Output the (X, Y) coordinate of the center of the cell containing the given text.  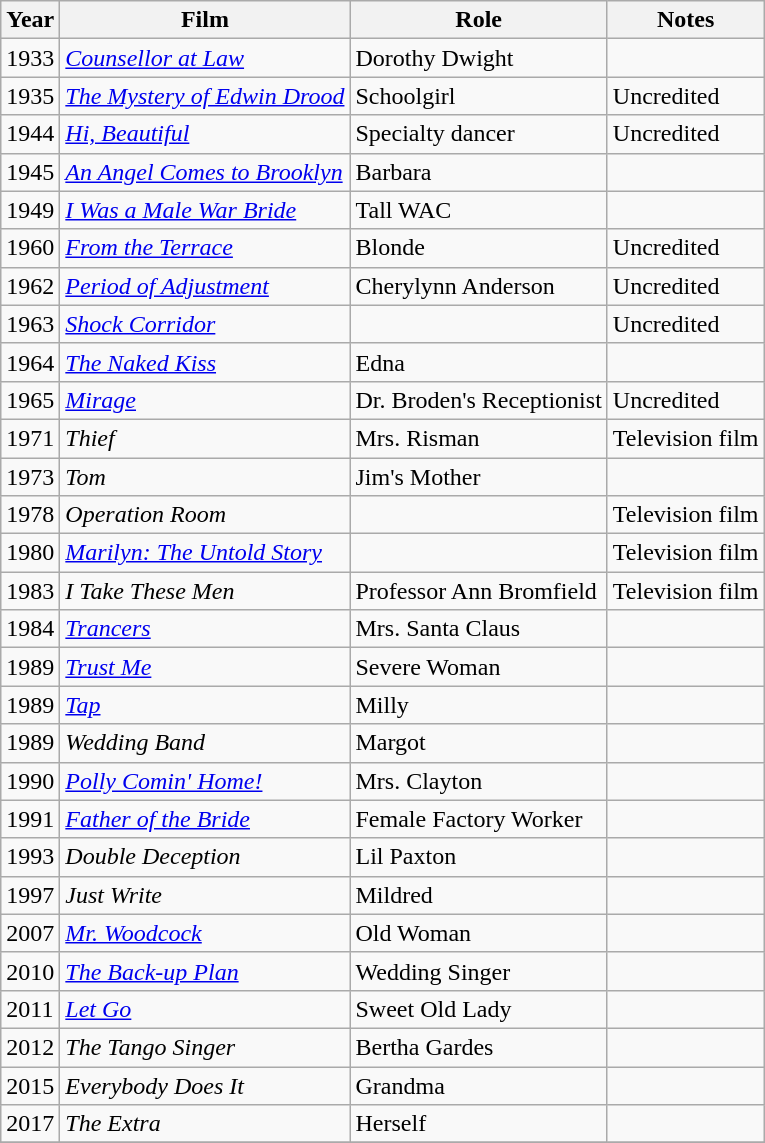
Marilyn: The Untold Story (205, 553)
1933 (30, 58)
Mrs. Risman (478, 438)
Grandma (478, 1085)
The Mystery of Edwin Drood (205, 96)
Year (30, 20)
1973 (30, 477)
Dr. Broden's Receptionist (478, 400)
2017 (30, 1124)
From the Terrace (205, 248)
Father of the Bride (205, 819)
Film (205, 20)
I Was a Male War Bride (205, 210)
Mildred (478, 895)
1980 (30, 553)
I Take These Men (205, 591)
1935 (30, 96)
Mrs. Santa Claus (478, 629)
Margot (478, 743)
Wedding Singer (478, 971)
Milly (478, 705)
1978 (30, 515)
Sweet Old Lady (478, 1009)
Severe Woman (478, 667)
Everybody Does It (205, 1085)
Dorothy Dwight (478, 58)
Cherylynn Anderson (478, 286)
Jim's Mother (478, 477)
Double Deception (205, 857)
Tap (205, 705)
1945 (30, 172)
Let Go (205, 1009)
Specialty dancer (478, 134)
1993 (30, 857)
Role (478, 20)
1997 (30, 895)
2015 (30, 1085)
Bertha Gardes (478, 1047)
1984 (30, 629)
Herself (478, 1124)
Operation Room (205, 515)
Mrs. Clayton (478, 781)
Trancers (205, 629)
Thief (205, 438)
Blonde (478, 248)
Hi, Beautiful (205, 134)
2012 (30, 1047)
Old Woman (478, 933)
2010 (30, 971)
The Extra (205, 1124)
Wedding Band (205, 743)
Counsellor at Law (205, 58)
Trust Me (205, 667)
Tall WAC (478, 210)
1944 (30, 134)
Female Factory Worker (478, 819)
Shock Corridor (205, 324)
Notes (686, 20)
Mirage (205, 400)
Tom (205, 477)
1963 (30, 324)
The Back-up Plan (205, 971)
2011 (30, 1009)
Barbara (478, 172)
1971 (30, 438)
Polly Comin' Home! (205, 781)
Edna (478, 362)
1960 (30, 248)
1983 (30, 591)
1991 (30, 819)
Schoolgirl (478, 96)
The Tango Singer (205, 1047)
Professor Ann Bromfield (478, 591)
1949 (30, 210)
The Naked Kiss (205, 362)
An Angel Comes to Brooklyn (205, 172)
1962 (30, 286)
Just Write (205, 895)
1964 (30, 362)
1965 (30, 400)
Mr. Woodcock (205, 933)
Period of Adjustment (205, 286)
2007 (30, 933)
Lil Paxton (478, 857)
1990 (30, 781)
